For the text-containing cell, return its midpoint in [X, Y] coordinate format. 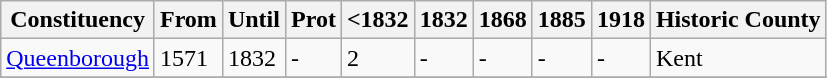
Queenborough [78, 58]
From [188, 20]
<1832 [378, 20]
Prot [313, 20]
Until [254, 20]
2 [378, 58]
1918 [620, 20]
1885 [562, 20]
Kent [738, 58]
Historic County [738, 20]
1868 [502, 20]
1571 [188, 58]
Constituency [78, 20]
